Capture the cell that displays the provided text and extract its [X, Y] central coordinate. 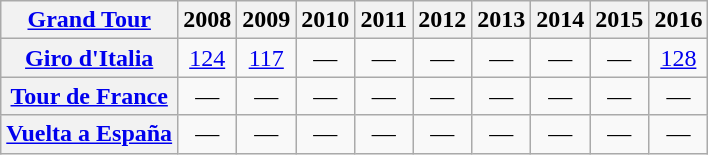
2015 [620, 20]
2009 [266, 20]
2012 [442, 20]
2016 [678, 20]
128 [678, 58]
2013 [502, 20]
Giro d'Italia [90, 58]
Vuelta a España [90, 134]
Grand Tour [90, 20]
124 [208, 58]
2011 [384, 20]
117 [266, 58]
Tour de France [90, 96]
2014 [560, 20]
2008 [208, 20]
2010 [326, 20]
